Provide the [x, y] coordinate of the cell's center where the given text is located.  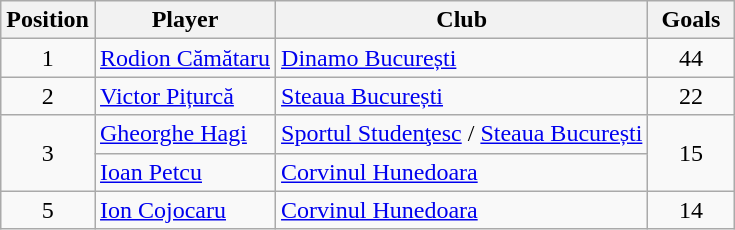
5 [48, 210]
Gheorghe Hagi [184, 134]
Ion Cojocaru [184, 210]
Rodion Cămătaru [184, 58]
Victor Pițurcă [184, 96]
Position [48, 20]
44 [691, 58]
1 [48, 58]
Ioan Petcu [184, 172]
2 [48, 96]
Dinamo București [462, 58]
Goals [691, 20]
Steaua București [462, 96]
14 [691, 210]
15 [691, 153]
Club [462, 20]
3 [48, 153]
22 [691, 96]
Sportul Studenţesc / Steaua București [462, 134]
Player [184, 20]
